For the text-containing cell, return its midpoint in [X, Y] coordinate format. 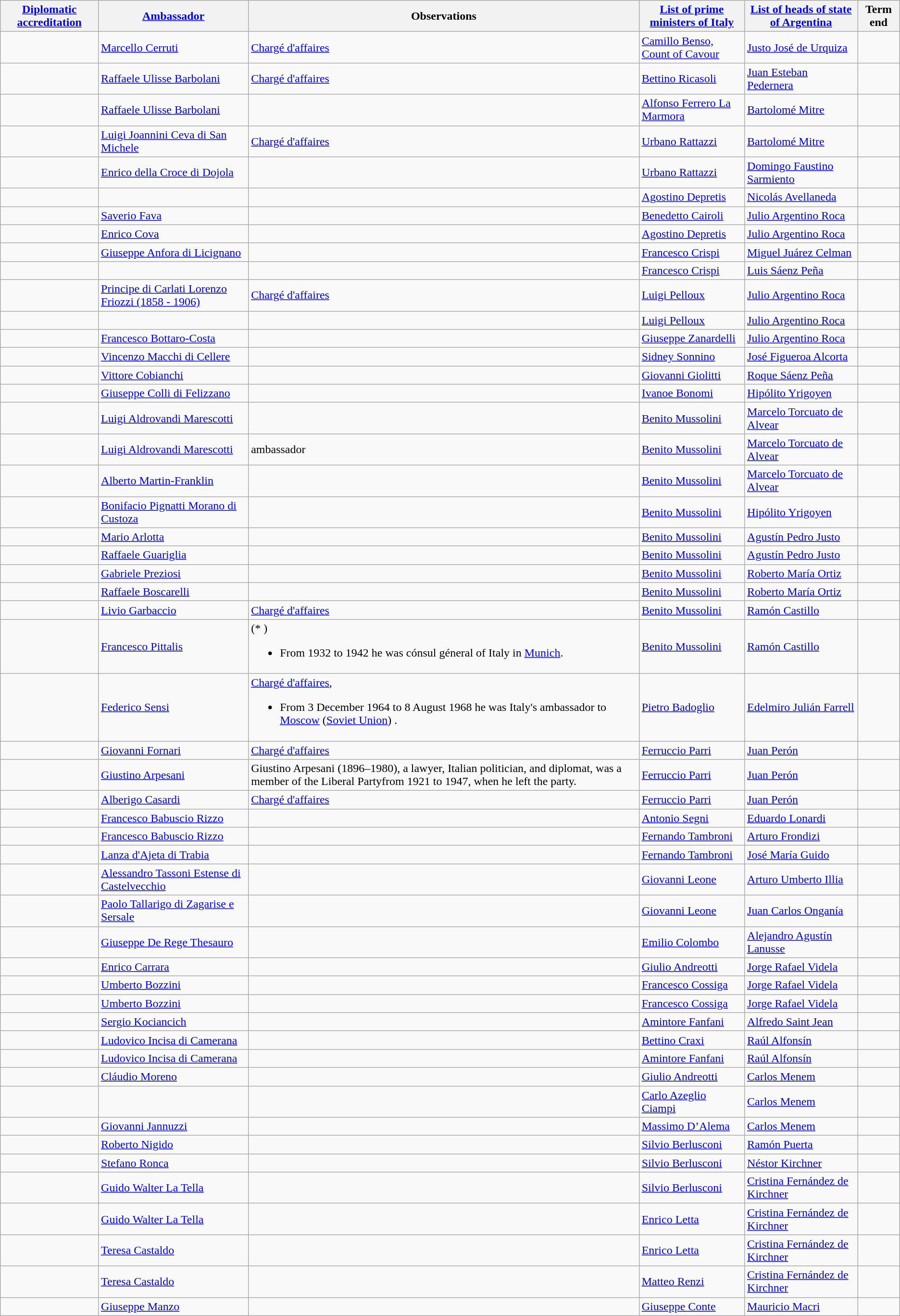
Giovanni Jannuzzi [174, 1126]
Luigi Joannini Ceva di San Michele [174, 141]
Vincenzo Macchi di Cellere [174, 357]
List of heads of state of Argentina [801, 16]
Nicolás Avellaneda [801, 197]
Bettino Ricasoli [691, 79]
Giuseppe De Rege Thesauro [174, 942]
Miguel Juárez Celman [801, 252]
Eduardo Lonardi [801, 818]
Giustino Arpesani [174, 775]
(* )From 1932 to 1942 he was cónsul géneral of Italy in Munich. [444, 646]
Roberto Nigido [174, 1145]
Giuseppe Manzo [174, 1306]
Antonio Segni [691, 818]
Emilio Colombo [691, 942]
Francesco Bottaro-Costa [174, 339]
Benedetto Cairoli [691, 215]
Giovanni Fornari [174, 750]
Term end [879, 16]
Raffaele Boscarelli [174, 592]
Paolo Tallarigo di Zagarise e Sersale [174, 911]
Chargé d'affaires,From 3 December 1964 to 8 August 1968 he was Italy's ambassador to Moscow (Soviet Union) . [444, 707]
Sergio Kociancich [174, 1022]
Edelmiro Julián Farrell [801, 707]
Gabriele Preziosi [174, 573]
Diplomatic accreditation [50, 16]
Stefano Ronca [174, 1163]
Giovanni Giolitti [691, 375]
Juan Carlos Onganía [801, 911]
Ivanoe Bonomi [691, 393]
Mario Arlotta [174, 537]
Néstor Kirchner [801, 1163]
List of prime ministers of Italy [691, 16]
Giuseppe Zanardelli [691, 339]
Alfonso Ferrero La Marmora [691, 110]
ambassador [444, 449]
Alberigo Casardi [174, 800]
Alejandro Agustín Lanusse [801, 942]
Mauricio Macri [801, 1306]
Matteo Renzi [691, 1281]
Francesco Pittalis [174, 646]
Carlo Azeglio Ciampi [691, 1101]
Giuseppe Conte [691, 1306]
Domingo Faustino Sarmiento [801, 172]
Giuseppe Anfora di Licignano [174, 252]
Principe di Carlati Lorenzo Friozzi (1858 - 1906) [174, 295]
José María Guido [801, 855]
Cláudio Moreno [174, 1076]
Pietro Badoglio [691, 707]
Raffaele Guariglia [174, 555]
Vittore Cobianchi [174, 375]
Arturo Frondizi [801, 836]
Camillo Benso, Count of Cavour [691, 47]
Ramón Puerta [801, 1145]
Juan Esteban Pedernera [801, 79]
Massimo D’Alema [691, 1126]
Arturo Umberto Illia [801, 879]
Sidney Sonnino [691, 357]
Alessandro Tassoni Estense di Castelvecchio [174, 879]
Lanza d'Ajeta di Trabia [174, 855]
Enrico della Croce di Dojola [174, 172]
Bonifacio Pignatti Morano di Custoza [174, 512]
Federico Sensi [174, 707]
Alberto Martin-Franklin [174, 481]
Giuseppe Colli di Felizzano [174, 393]
Roque Sáenz Peña [801, 375]
Alfredo Saint Jean [801, 1022]
Observations [444, 16]
Luis Sáenz Peña [801, 270]
Livio Garbaccio [174, 610]
Saverio Fava [174, 215]
Justo José de Urquiza [801, 47]
Enrico Cova [174, 234]
Ambassador [174, 16]
Marcello Cerruti [174, 47]
Enrico Carrara [174, 967]
José Figueroa Alcorta [801, 357]
Bettino Craxi [691, 1040]
